Find where the given text appears and provide that cell's center as (x, y) coordinate. 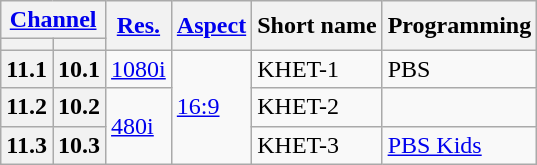
480i (139, 126)
11.1 (27, 69)
KHET-1 (317, 69)
Programming (460, 26)
10.3 (78, 145)
10.1 (78, 69)
11.3 (27, 145)
11.2 (27, 107)
10.2 (78, 107)
Aspect (211, 26)
Short name (317, 26)
KHET-2 (317, 107)
KHET-3 (317, 145)
Channel (54, 20)
Res. (139, 26)
1080i (139, 69)
PBS Kids (460, 145)
16:9 (211, 107)
PBS (460, 69)
